Locate the cell with the specified text and output its (x, y) center coordinate. 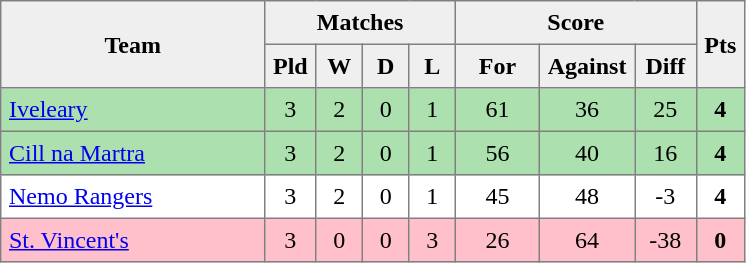
Pts (720, 44)
40 (586, 153)
25 (666, 110)
For (497, 66)
L (432, 66)
Cill na Martra (133, 153)
Nemo Rangers (133, 197)
56 (497, 153)
26 (497, 240)
45 (497, 197)
48 (586, 197)
D (385, 66)
Matches (360, 23)
St. Vincent's (133, 240)
Team (133, 44)
W (339, 66)
Pld (290, 66)
Diff (666, 66)
16 (666, 153)
Against (586, 66)
Score (576, 23)
61 (497, 110)
64 (586, 240)
-3 (666, 197)
-38 (666, 240)
36 (586, 110)
Iveleary (133, 110)
